Find where the given text appears and provide that cell's center as (x, y) coordinate. 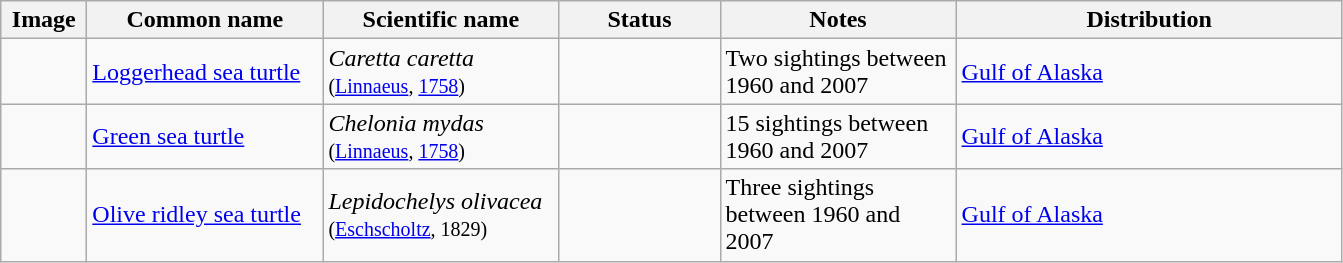
Two sightings between 1960 and 2007 (838, 72)
Chelonia mydas(Linnaeus, 1758) (441, 136)
15 sightings between 1960 and 2007 (838, 136)
Caretta caretta(Linnaeus, 1758) (441, 72)
Common name (205, 20)
Image (44, 20)
Loggerhead sea turtle (205, 72)
Scientific name (441, 20)
Olive ridley sea turtle (205, 215)
Notes (838, 20)
Distribution (1149, 20)
Three sightings between 1960 and 2007 (838, 215)
Status (640, 20)
Green sea turtle (205, 136)
Lepidochelys olivacea(Eschscholtz, 1829) (441, 215)
